Search for the cell housing the specified text and yield its [X, Y] center coordinate. 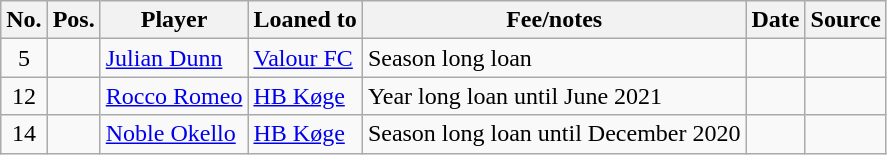
Pos. [74, 20]
14 [24, 134]
Player [174, 20]
12 [24, 96]
Valour FC [305, 58]
Rocco Romeo [174, 96]
Noble Okello [174, 134]
Fee/notes [554, 20]
No. [24, 20]
Season long loan [554, 58]
5 [24, 58]
Source [846, 20]
Loaned to [305, 20]
Year long loan until June 2021 [554, 96]
Julian Dunn [174, 58]
Date [776, 20]
Season long loan until December 2020 [554, 134]
